Provide the (X, Y) coordinate of the cell's center where the given text is located.  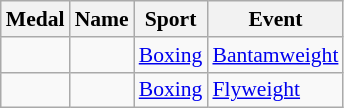
Medal (36, 19)
Bantamweight (275, 55)
Event (275, 19)
Name (102, 19)
Flyweight (275, 90)
Sport (171, 19)
